Find where the given text appears and provide that cell's center as (X, Y) coordinate. 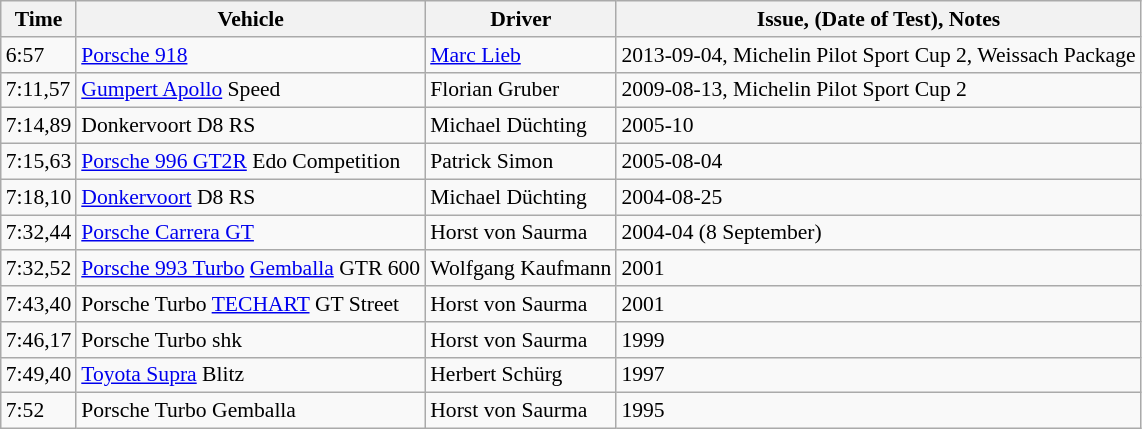
Florian Gruber (520, 90)
2004-04 (8 September) (878, 233)
2004-08-25 (878, 197)
Porsche Turbo Gemballa (250, 411)
Patrick Simon (520, 162)
Driver (520, 19)
Gumpert Apollo Speed (250, 90)
7:46,17 (38, 340)
Porsche Carrera GT (250, 233)
7:43,40 (38, 304)
2009-08-13, Michelin Pilot Sport Cup 2 (878, 90)
7:49,40 (38, 375)
2005-08-04 (878, 162)
Issue, (Date of Test), Notes (878, 19)
1995 (878, 411)
7:15,63 (38, 162)
7:11,57 (38, 90)
Porsche 993 Turbo Gemballa GTR 600 (250, 269)
Marc Lieb (520, 55)
7:52 (38, 411)
Porsche Turbo TECHART GT Street (250, 304)
2005-10 (878, 126)
Toyota Supra Blitz (250, 375)
Porsche 996 GT2R Edo Competition (250, 162)
Herbert Schürg (520, 375)
7:32,52 (38, 269)
1997 (878, 375)
7:32,44 (38, 233)
6:57 (38, 55)
2013-09-04, Michelin Pilot Sport Cup 2, Weissach Package (878, 55)
Vehicle (250, 19)
Wolfgang Kaufmann (520, 269)
Porsche 918 (250, 55)
1999 (878, 340)
Porsche Turbo shk (250, 340)
7:18,10 (38, 197)
7:14,89 (38, 126)
Time (38, 19)
